Return (x, y) of the center of cell containing provided text 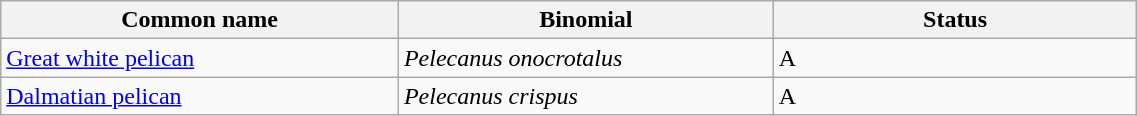
Binomial (586, 20)
Dalmatian pelican (200, 96)
Status (955, 20)
Pelecanus onocrotalus (586, 58)
Common name (200, 20)
Great white pelican (200, 58)
Pelecanus crispus (586, 96)
